Search for the cell housing the specified text and yield its [X, Y] center coordinate. 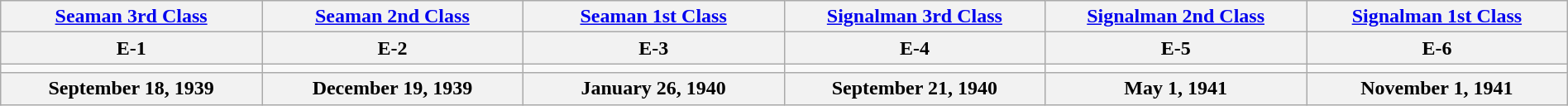
December 19, 1939 [392, 89]
Signalman 2nd Class [1176, 17]
January 26, 1940 [653, 89]
E-4 [915, 48]
November 1, 1941 [1437, 89]
May 1, 1941 [1176, 89]
Seaman 3rd Class [131, 17]
September 21, 1940 [915, 89]
Signalman 1st Class [1437, 17]
Signalman 3rd Class [915, 17]
September 18, 1939 [131, 89]
Seaman 1st Class [653, 17]
Seaman 2nd Class [392, 17]
E-6 [1437, 48]
E-1 [131, 48]
E-5 [1176, 48]
E-3 [653, 48]
E-2 [392, 48]
